Pinpoint the cell where the given text exists, returning its [x, y] midpoint coordinate. 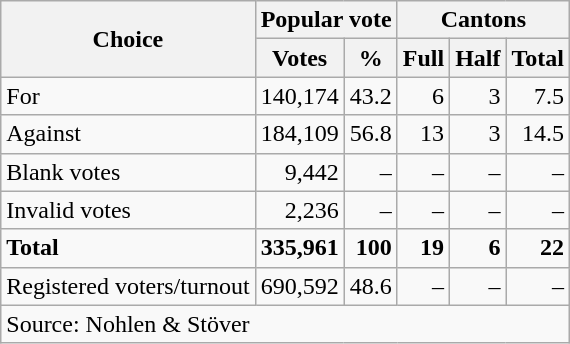
140,174 [300, 96]
14.5 [538, 134]
22 [538, 248]
48.6 [370, 286]
9,442 [300, 172]
Source: Nohlen & Stöver [286, 324]
13 [423, 134]
Against [128, 134]
56.8 [370, 134]
2,236 [300, 210]
% [370, 58]
Cantons [483, 20]
Registered voters/turnout [128, 286]
Votes [300, 58]
For [128, 96]
43.2 [370, 96]
690,592 [300, 286]
7.5 [538, 96]
Popular vote [326, 20]
Full [423, 58]
100 [370, 248]
Choice [128, 39]
Invalid votes [128, 210]
19 [423, 248]
Half [478, 58]
Blank votes [128, 172]
184,109 [300, 134]
335,961 [300, 248]
